Detect which cell encompasses the target text, then output its [X, Y] center coordinate. 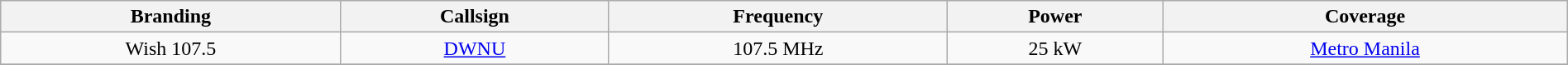
Callsign [475, 17]
DWNU [475, 48]
Metro Manila [1365, 48]
107.5 MHz [778, 48]
Branding [170, 17]
Wish 107.5 [170, 48]
Power [1055, 17]
25 kW [1055, 48]
Frequency [778, 17]
Coverage [1365, 17]
